Detect which cell encompasses the target text, then output its (x, y) center coordinate. 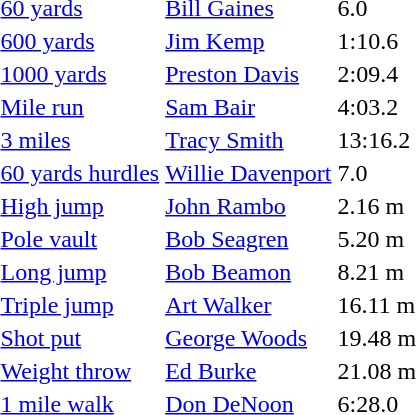
Art Walker (248, 305)
Bob Seagren (248, 239)
Sam Bair (248, 107)
George Woods (248, 338)
Bob Beamon (248, 272)
Preston Davis (248, 74)
Tracy Smith (248, 140)
Jim Kemp (248, 41)
Ed Burke (248, 371)
Willie Davenport (248, 173)
John Rambo (248, 206)
